Search for the cell housing the specified text and yield its (X, Y) center coordinate. 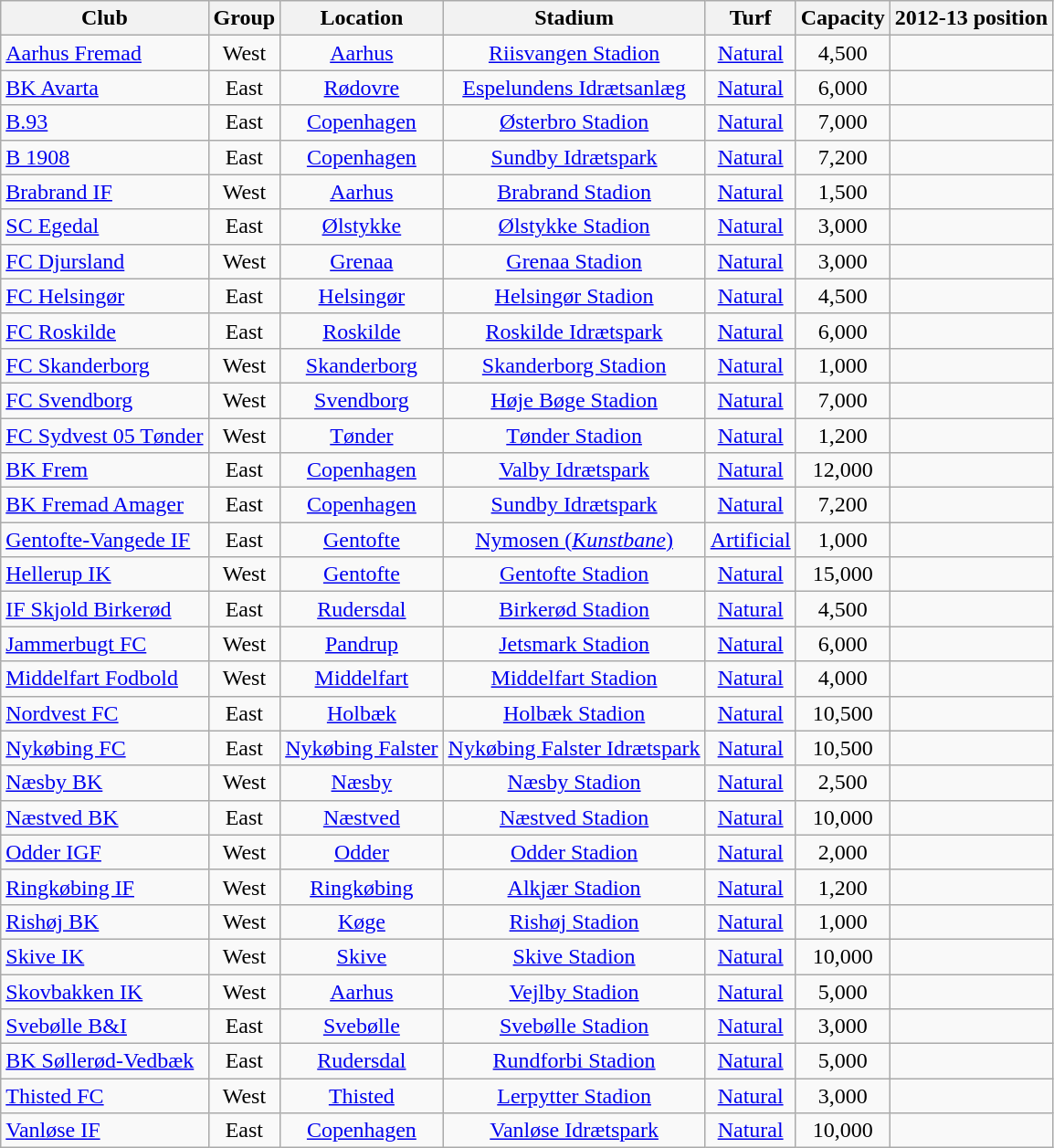
Rishøj Stadion (574, 922)
Capacity (842, 18)
Gentofte-Vangede IF (104, 540)
Næsby BK (104, 783)
BK Fremad Amager (104, 505)
Næsby (362, 783)
Location (362, 18)
12,000 (842, 470)
Tønder (362, 436)
Turf (751, 18)
FC Roskilde (104, 331)
BK Frem (104, 470)
Alkjær Stadion (574, 887)
Stadium (574, 18)
Rødovre (362, 88)
Jammerbugt FC (104, 644)
Thisted (362, 1096)
B.93 (104, 122)
FC Sydvest 05 Tønder (104, 436)
Riisvangen Stadion (574, 53)
Nymosen (Kunstbane) (574, 540)
FC Svendborg (104, 400)
Køge (362, 922)
Høje Bøge Stadion (574, 400)
Ølstykke (362, 226)
Nordvest FC (104, 713)
Middelfart Fodbold (104, 679)
Group (245, 18)
1,500 (842, 192)
Helsingør (362, 296)
Roskilde (362, 331)
Aarhus Fremad (104, 53)
Grenaa (362, 261)
Middelfart (362, 679)
Østerbro Stadion (574, 122)
Svebølle (362, 1027)
Holbæk Stadion (574, 713)
Nykøbing Falster Idrætspark (574, 748)
Nykøbing Falster (362, 748)
Ringkøbing (362, 887)
FC Djursland (104, 261)
Valby Idrætspark (574, 470)
Roskilde Idrætspark (574, 331)
Vanløse Idrætspark (574, 1131)
2,500 (842, 783)
Svendborg (362, 400)
Næstved Stadion (574, 817)
FC Skanderborg (104, 365)
Jetsmark Stadion (574, 644)
FC Helsingør (104, 296)
Ringkøbing IF (104, 887)
Brabrand Stadion (574, 192)
BK Søllerød-Vedbæk (104, 1061)
Hellerup IK (104, 574)
Skive IK (104, 956)
Helsingør Stadion (574, 296)
2012-13 position (971, 18)
Vejlby Stadion (574, 991)
15,000 (842, 574)
B 1908 (104, 157)
Næstved (362, 817)
BK Avarta (104, 88)
Skanderborg (362, 365)
Club (104, 18)
Espelundens Idrætsanlæg (574, 88)
4,000 (842, 679)
Gentofte Stadion (574, 574)
Brabrand IF (104, 192)
Holbæk (362, 713)
Odder (362, 852)
Middelfart Stadion (574, 679)
Thisted FC (104, 1096)
Skive Stadion (574, 956)
Svebølle B&I (104, 1027)
2,000 (842, 852)
Svebølle Stadion (574, 1027)
Skive (362, 956)
Artificial (751, 540)
IF Skjold Birkerød (104, 609)
Nykøbing FC (104, 748)
Vanløse IF (104, 1131)
Grenaa Stadion (574, 261)
Odder IGF (104, 852)
Tønder Stadion (574, 436)
Lerpytter Stadion (574, 1096)
Ølstykke Stadion (574, 226)
Skanderborg Stadion (574, 365)
Rundforbi Stadion (574, 1061)
Næsby Stadion (574, 783)
Rishøj BK (104, 922)
Næstved BK (104, 817)
SC Egedal (104, 226)
Birkerød Stadion (574, 609)
Skovbakken IK (104, 991)
Pandrup (362, 644)
Odder Stadion (574, 852)
